Identify which cell holds the provided text, then report its (X, Y) central coordinate. 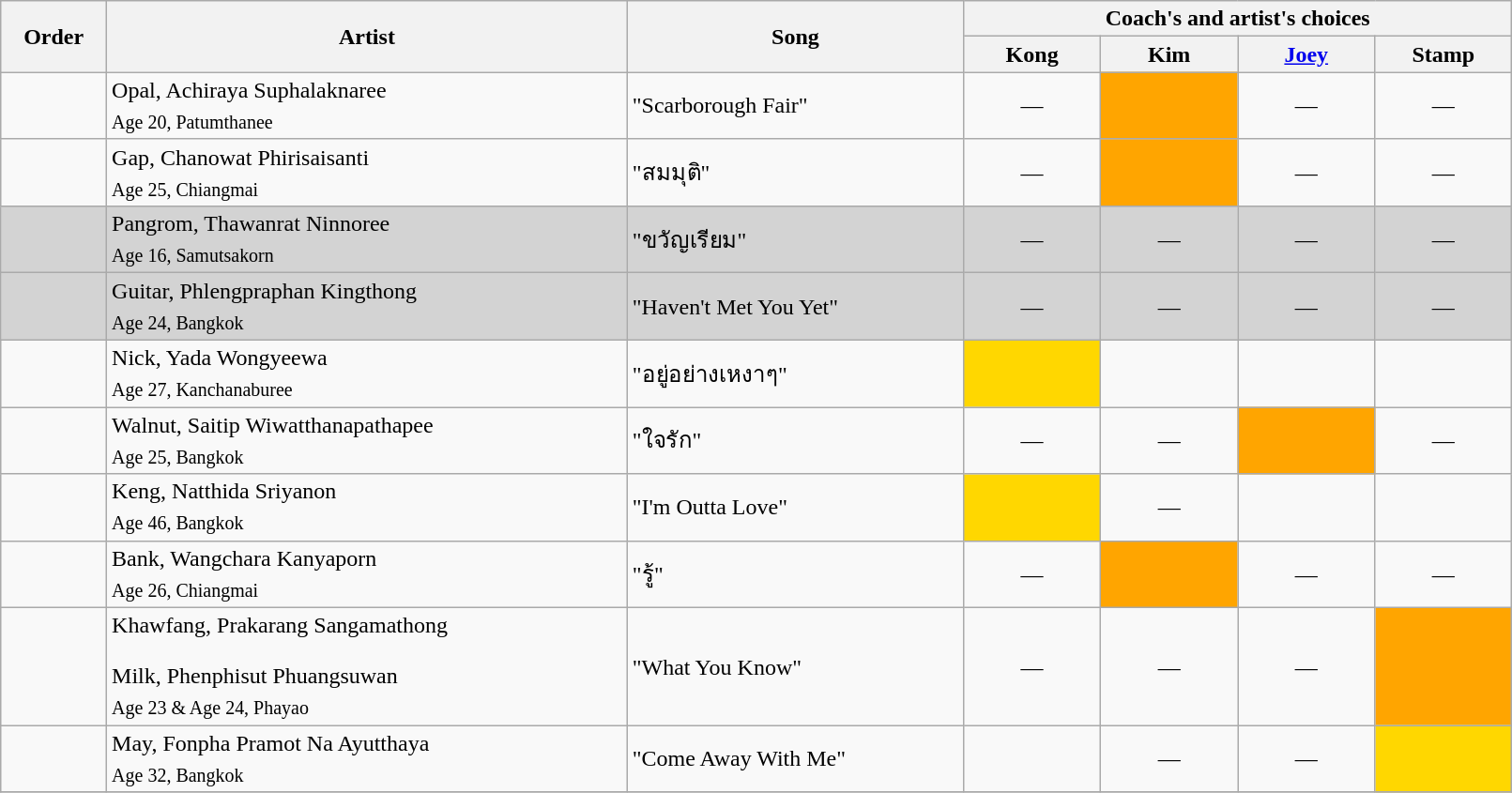
"Come Away With Me" (795, 758)
Coach's and artist's choices (1238, 19)
Keng, Natthida SriyanonAge 46, Bangkok (368, 507)
"สมมุติ" (795, 173)
Pangrom, Thawanrat NinnoreeAge 16, Samutsakorn (368, 240)
"รู้" (795, 574)
"ใจรัก" (795, 441)
Khawfang, Prakarang SangamathongMilk, Phenphisut Phuangsuwan Age 23 & Age 24, Phayao (368, 666)
Order (54, 37)
Bank, Wangchara KanyapornAge 26, Chiangmai (368, 574)
"Haven't Met You Yet" (795, 306)
"I'm Outta Love" (795, 507)
"Scarborough Fair" (795, 105)
"What You Know" (795, 666)
Stamp (1443, 54)
Joey (1306, 54)
Gap, Chanowat PhirisaisantiAge 25, Chiangmai (368, 173)
"ขวัญเรียม" (795, 240)
May, Fonpha Pramot Na AyutthayaAge 32, Bangkok (368, 758)
Nick, Yada WongyeewaAge 27, Kanchanaburee (368, 374)
Walnut, Saitip WiwatthanapathapeeAge 25, Bangkok (368, 441)
Opal, Achiraya SuphalaknareeAge 20, Patumthanee (368, 105)
Kim (1169, 54)
Song (795, 37)
Artist (368, 37)
Guitar, Phlengpraphan KingthongAge 24, Bangkok (368, 306)
"อยู่อย่างเหงาๆ" (795, 374)
Kong (1032, 54)
